Locate the cell with the specified text and output its [x, y] center coordinate. 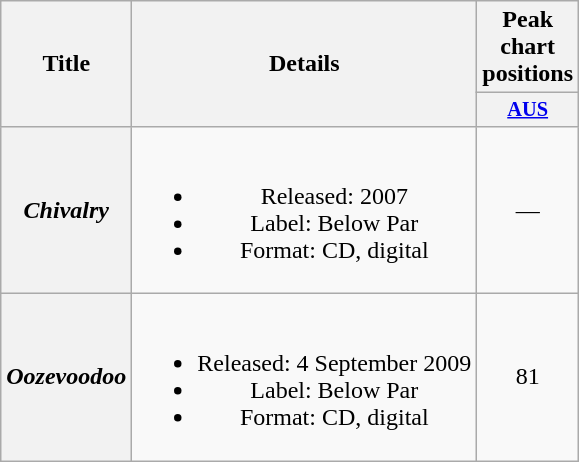
Oozevoodoo [66, 378]
Released: 4 September 2009Label: Below ParFormat: CD, digital [304, 378]
Chivalry [66, 210]
81 [528, 378]
Details [304, 64]
Released: 2007Label: Below ParFormat: CD, digital [304, 210]
Peak chart positions [528, 47]
— [528, 210]
AUS [528, 110]
Title [66, 64]
